Capture the cell that displays the provided text and extract its [X, Y] central coordinate. 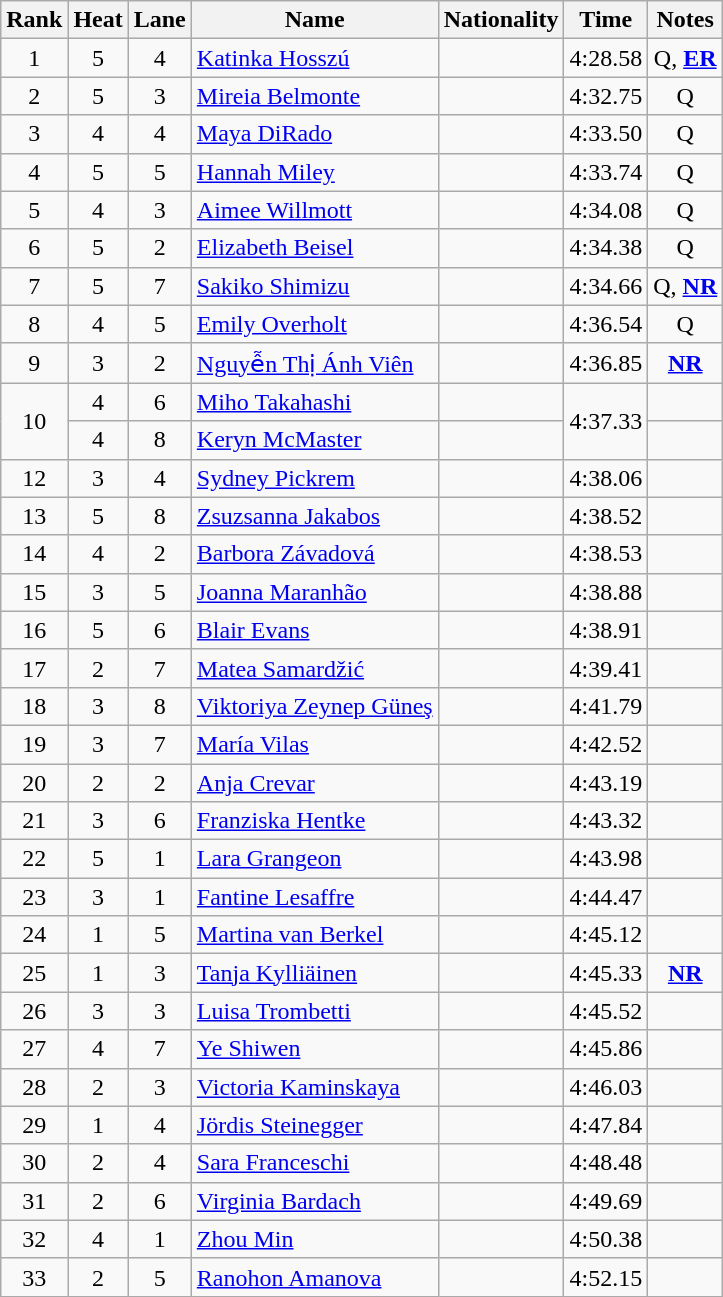
4:44.47 [606, 897]
4:38.88 [606, 592]
Sara Franceschi [314, 1163]
4:48.48 [606, 1163]
14 [34, 554]
Elizabeth Beisel [314, 248]
25 [34, 973]
4:36.54 [606, 324]
4:42.52 [606, 744]
4:49.69 [606, 1201]
Nguyễn Thị Ánh Viên [314, 363]
26 [34, 1011]
4:38.06 [606, 478]
Sakiko Shimizu [314, 286]
Jördis Steinegger [314, 1125]
24 [34, 935]
4:45.52 [606, 1011]
4:37.33 [606, 421]
4:47.84 [606, 1125]
29 [34, 1125]
Name [314, 20]
Maya DiRado [314, 134]
Joanna Maranhão [314, 592]
Rank [34, 20]
4:43.19 [606, 783]
Luisa Trombetti [314, 1011]
4:28.58 [606, 58]
Heat [98, 20]
30 [34, 1163]
4:52.15 [606, 1277]
31 [34, 1201]
4:38.91 [606, 630]
Viktoriya Zeynep Güneş [314, 706]
4:32.75 [606, 96]
Zhou Min [314, 1239]
4:38.53 [606, 554]
Mireia Belmonte [314, 96]
18 [34, 706]
Tanja Kylliäinen [314, 973]
Miho Takahashi [314, 402]
María Vilas [314, 744]
Martina van Berkel [314, 935]
4:45.12 [606, 935]
32 [34, 1239]
Zsuzsanna Jakabos [314, 516]
17 [34, 668]
20 [34, 783]
Hannah Miley [314, 172]
4:39.41 [606, 668]
4:41.79 [606, 706]
Notes [686, 20]
Lara Grangeon [314, 859]
Virginia Bardach [314, 1201]
Q, NR [686, 286]
16 [34, 630]
4:34.66 [606, 286]
27 [34, 1049]
4:45.33 [606, 973]
19 [34, 744]
4:46.03 [606, 1087]
23 [34, 897]
28 [34, 1087]
Barbora Závadová [314, 554]
21 [34, 821]
4:38.52 [606, 516]
Katinka Hosszú [314, 58]
Nationality [501, 20]
Aimee Willmott [314, 210]
13 [34, 516]
12 [34, 478]
Lane [160, 20]
4:33.50 [606, 134]
4:43.32 [606, 821]
Time [606, 20]
Matea Samardžić [314, 668]
Fantine Lesaffre [314, 897]
33 [34, 1277]
9 [34, 363]
10 [34, 421]
Emily Overholt [314, 324]
4:33.74 [606, 172]
22 [34, 859]
Franziska Hentke [314, 821]
4:34.38 [606, 248]
Victoria Kaminskaya [314, 1087]
Blair Evans [314, 630]
Q, ER [686, 58]
4:45.86 [606, 1049]
Keryn McMaster [314, 440]
4:34.08 [606, 210]
4:36.85 [606, 363]
4:50.38 [606, 1239]
Anja Crevar [314, 783]
4:43.98 [606, 859]
Ye Shiwen [314, 1049]
Sydney Pickrem [314, 478]
15 [34, 592]
Ranohon Amanova [314, 1277]
